Determine the (X, Y) coordinate at the center of the cell enclosing the given text.  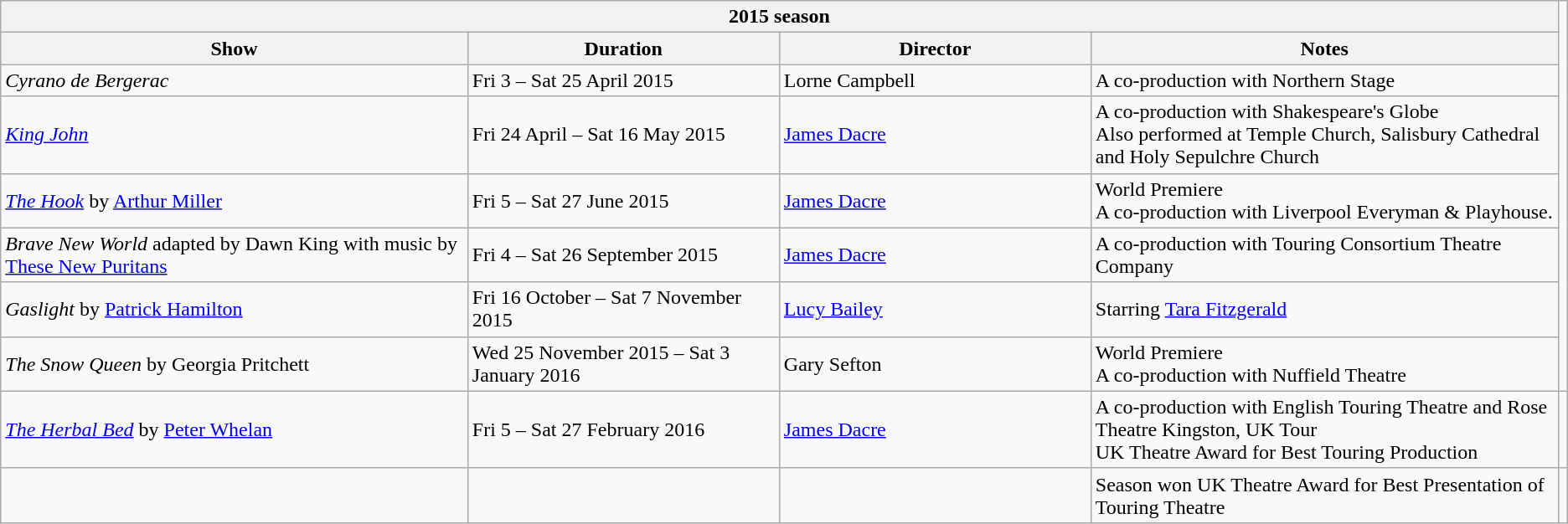
Show (235, 49)
The Herbal Bed by Peter Whelan (235, 429)
Notes (1324, 49)
Fri 3 – Sat 25 April 2015 (623, 80)
Gaslight by Patrick Hamilton (235, 310)
Duration (623, 49)
Director (935, 49)
Lucy Bailey (935, 310)
Gary Sefton (935, 363)
2015 season (779, 17)
World PremiereA co-production with Nuffield Theatre (1324, 363)
A co-production with Touring Consortium Theatre Company (1324, 254)
Fri 5 – Sat 27 February 2016 (623, 429)
A co-production with Shakespeare's GlobeAlso performed at Temple Church, Salisbury Cathedral and Holy Sepulchre Church (1324, 135)
Lorne Campbell (935, 80)
Fri 4 – Sat 26 September 2015 (623, 254)
Fri 24 April – Sat 16 May 2015 (623, 135)
A co-production with English Touring Theatre and Rose Theatre Kingston, UK TourUK Theatre Award for Best Touring Production (1324, 429)
Fri 16 October – Sat 7 November 2015 (623, 310)
The Hook by Arthur Miller (235, 201)
A co-production with Northern Stage (1324, 80)
Cyrano de Bergerac (235, 80)
Wed 25 November 2015 – Sat 3 January 2016 (623, 363)
King John (235, 135)
Fri 5 – Sat 27 June 2015 (623, 201)
World PremiereA co-production with Liverpool Everyman & Playhouse. (1324, 201)
Brave New World adapted by Dawn King with music by These New Puritans (235, 254)
The Snow Queen by Georgia Pritchett (235, 363)
Season won UK Theatre Award for Best Presentation of Touring Theatre (1324, 496)
Starring Tara Fitzgerald (1324, 310)
